For the text-containing cell, return its midpoint in [X, Y] coordinate format. 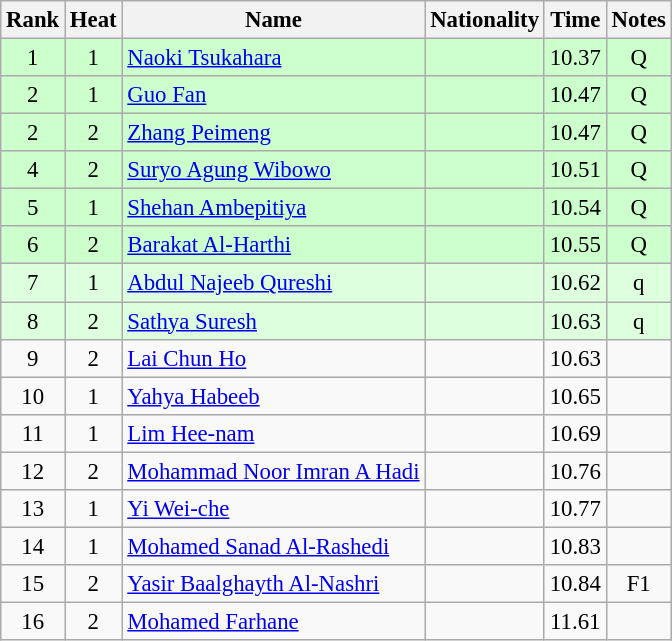
Zhang Peimeng [274, 133]
F1 [638, 584]
Guo Fan [274, 95]
Notes [638, 20]
Yasir Baalghayth Al-Nashri [274, 584]
12 [33, 471]
10.77 [575, 509]
7 [33, 283]
4 [33, 170]
Suryo Agung Wibowo [274, 170]
10.84 [575, 584]
10.83 [575, 546]
14 [33, 546]
10.76 [575, 471]
11.61 [575, 621]
10.55 [575, 245]
10.37 [575, 58]
Naoki Tsukahara [274, 58]
8 [33, 321]
10.69 [575, 433]
Yi Wei-che [274, 509]
10.65 [575, 396]
Shehan Ambepitiya [274, 208]
16 [33, 621]
Barakat Al-Harthi [274, 245]
Lim Hee-nam [274, 433]
10.54 [575, 208]
9 [33, 358]
Sathya Suresh [274, 321]
15 [33, 584]
Time [575, 20]
Mohammad Noor Imran A Hadi [274, 471]
5 [33, 208]
11 [33, 433]
Name [274, 20]
Yahya Habeeb [274, 396]
10.51 [575, 170]
Mohamed Farhane [274, 621]
Mohamed Sanad Al-Rashedi [274, 546]
Heat [94, 20]
13 [33, 509]
Abdul Najeeb Qureshi [274, 283]
10 [33, 396]
10.62 [575, 283]
6 [33, 245]
Nationality [484, 20]
Rank [33, 20]
Lai Chun Ho [274, 358]
